Scan for the cell matching the given text and deliver its (x, y) coordinate at center. 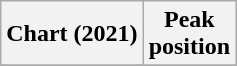
Chart (2021) (72, 34)
Peak position (189, 34)
